Scan for the cell matching the given text and deliver its (x, y) coordinate at center. 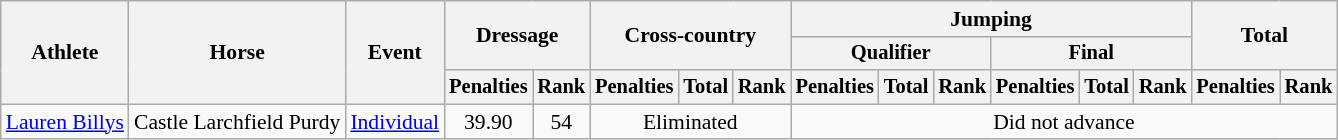
Final (1091, 54)
Castle Larchfield Purdy (237, 122)
Jumping (992, 19)
Eliminated (690, 122)
Individual (394, 122)
Athlete (65, 52)
Did not advance (1064, 122)
39.90 (488, 122)
54 (561, 122)
Qualifier (891, 54)
Event (394, 52)
Lauren Billys (65, 122)
Dressage (517, 36)
Horse (237, 52)
Cross-country (690, 36)
